Determine the (X, Y) coordinate at the center of the cell enclosing the given text.  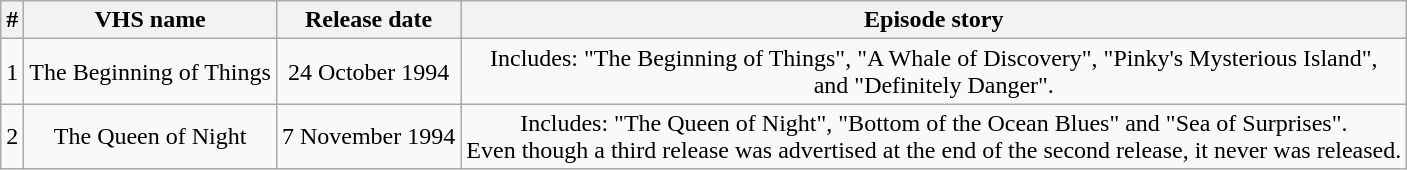
# (12, 20)
24 October 1994 (368, 72)
Episode story (934, 20)
VHS name (150, 20)
2 (12, 136)
The Beginning of Things (150, 72)
7 November 1994 (368, 136)
Includes: "The Beginning of Things", "A Whale of Discovery", "Pinky's Mysterious Island",and "Definitely Danger". (934, 72)
1 (12, 72)
Release date (368, 20)
The Queen of Night (150, 136)
